Capture the cell that displays the provided text and extract its [x, y] central coordinate. 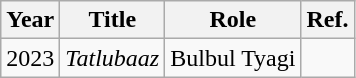
Role [233, 20]
2023 [30, 58]
Year [30, 20]
Tatlubaaz [112, 58]
Ref. [328, 20]
Bulbul Tyagi [233, 58]
Title [112, 20]
